Detect which cell encompasses the target text, then output its (x, y) center coordinate. 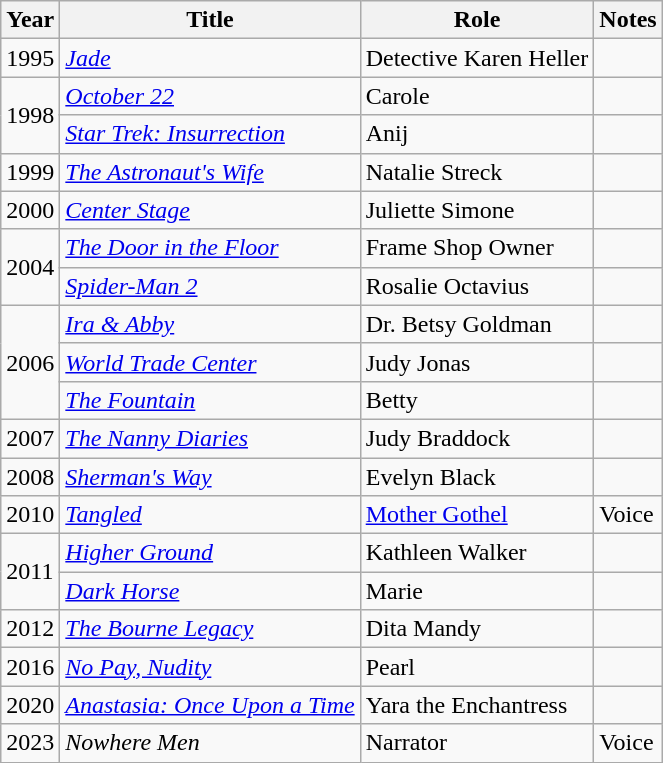
2000 (30, 210)
Dr. Betsy Goldman (477, 324)
2010 (30, 515)
Juliette Simone (477, 210)
No Pay, Nudity (210, 667)
Kathleen Walker (477, 553)
Title (210, 20)
Judy Jonas (477, 362)
Higher Ground (210, 553)
Star Trek: Insurrection (210, 134)
Dark Horse (210, 591)
Frame Shop Owner (477, 248)
Spider-Man 2 (210, 286)
1998 (30, 115)
Marie (477, 591)
2023 (30, 743)
Center Stage (210, 210)
October 22 (210, 96)
Betty (477, 400)
Judy Braddock (477, 438)
The Bourne Legacy (210, 629)
The Nanny Diaries (210, 438)
Natalie Streck (477, 172)
Yara the Enchantress (477, 705)
The Astronaut's Wife (210, 172)
Sherman's Way (210, 477)
Detective Karen Heller (477, 58)
2011 (30, 572)
1995 (30, 58)
1999 (30, 172)
Nowhere Men (210, 743)
2006 (30, 362)
Evelyn Black (477, 477)
Narrator (477, 743)
The Door in the Floor (210, 248)
Ira & Abby (210, 324)
Role (477, 20)
2016 (30, 667)
Carole (477, 96)
2008 (30, 477)
World Trade Center (210, 362)
2020 (30, 705)
2012 (30, 629)
Year (30, 20)
Pearl (477, 667)
2004 (30, 267)
The Fountain (210, 400)
Mother Gothel (477, 515)
Notes (628, 20)
Anij (477, 134)
Dita Mandy (477, 629)
Jade (210, 58)
Anastasia: Once Upon a Time (210, 705)
Tangled (210, 515)
2007 (30, 438)
Rosalie Octavius (477, 286)
